Determine the [x, y] coordinate at the center of the cell enclosing the given text.  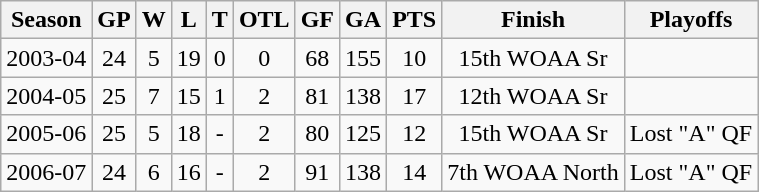
155 [364, 58]
16 [188, 172]
68 [317, 58]
91 [317, 172]
GF [317, 20]
17 [414, 96]
19 [188, 58]
OTL [264, 20]
80 [317, 134]
2003-04 [46, 58]
Season [46, 20]
GA [364, 20]
6 [154, 172]
12th WOAA Sr [534, 96]
GP [114, 20]
2006-07 [46, 172]
Playoffs [690, 20]
14 [414, 172]
7 [154, 96]
7th WOAA North [534, 172]
81 [317, 96]
10 [414, 58]
18 [188, 134]
1 [220, 96]
W [154, 20]
PTS [414, 20]
125 [364, 134]
2005-06 [46, 134]
T [220, 20]
Finish [534, 20]
15 [188, 96]
12 [414, 134]
2004-05 [46, 96]
L [188, 20]
